Identify which cell holds the provided text, then report its [X, Y] central coordinate. 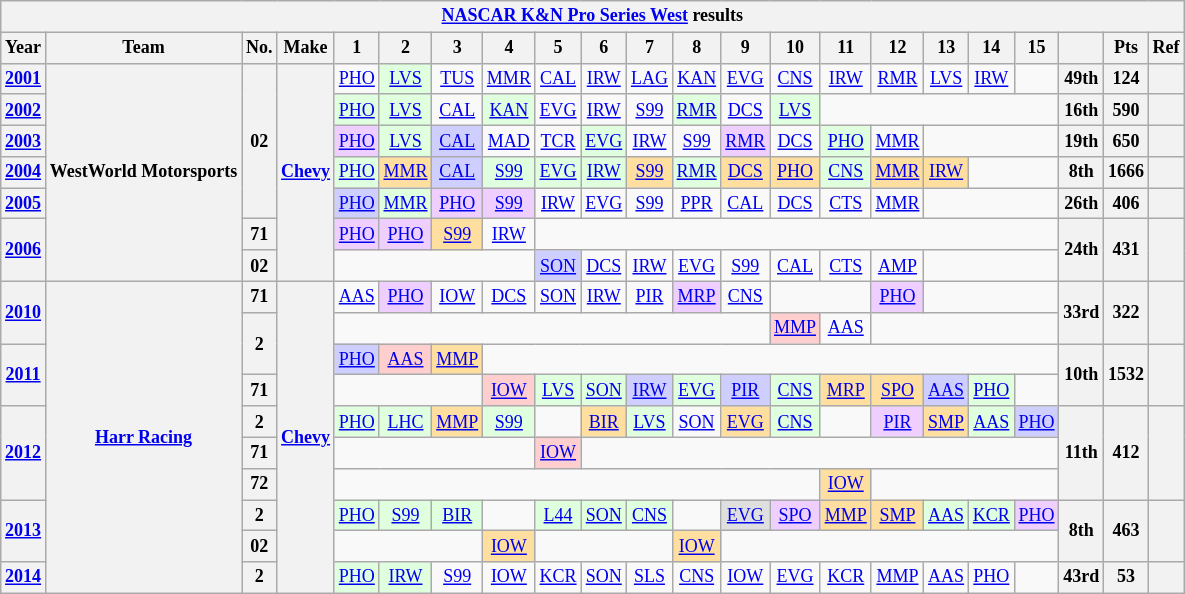
Make [306, 48]
24th [1082, 250]
11 [846, 48]
9 [746, 48]
2005 [24, 204]
11th [1082, 453]
7 [650, 48]
LHC [406, 422]
2010 [24, 312]
53 [1126, 578]
2001 [24, 78]
Ref [1166, 48]
2002 [24, 110]
412 [1126, 453]
1666 [1126, 172]
12 [898, 48]
406 [1126, 204]
WestWorld Motorsports [143, 172]
2013 [24, 531]
2014 [24, 578]
124 [1126, 78]
72 [260, 484]
322 [1126, 312]
8 [696, 48]
PPR [696, 204]
463 [1126, 531]
NASCAR K&N Pro Series West results [592, 16]
2011 [24, 375]
13 [946, 48]
14 [991, 48]
2012 [24, 453]
AMP [898, 266]
Pts [1126, 48]
5 [558, 48]
No. [260, 48]
1 [356, 48]
Harr Racing [143, 437]
431 [1126, 250]
590 [1126, 110]
26th [1082, 204]
3 [458, 48]
16th [1082, 110]
10 [796, 48]
19th [1082, 140]
1532 [1126, 375]
2003 [24, 140]
10th [1082, 375]
6 [604, 48]
Year [24, 48]
2004 [24, 172]
SLS [650, 578]
4 [510, 48]
TUS [458, 78]
TCR [558, 140]
Team [143, 48]
49th [1082, 78]
MAD [510, 140]
43rd [1082, 578]
15 [1036, 48]
650 [1126, 140]
L44 [558, 516]
LAG [650, 78]
33rd [1082, 312]
2006 [24, 250]
